Pinpoint the cell where the given text exists, returning its (X, Y) midpoint coordinate. 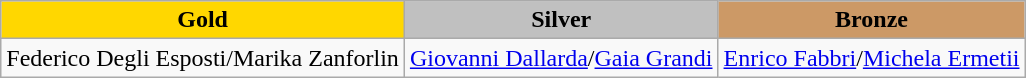
Gold (203, 20)
Giovanni Dallarda/Gaia Grandi (561, 58)
Enrico Fabbri/Michela Ermetii (872, 58)
Silver (561, 20)
Bronze (872, 20)
Federico Degli Esposti/Marika Zanforlin (203, 58)
